Provide the (X, Y) coordinate of the cell's center where the given text is located.  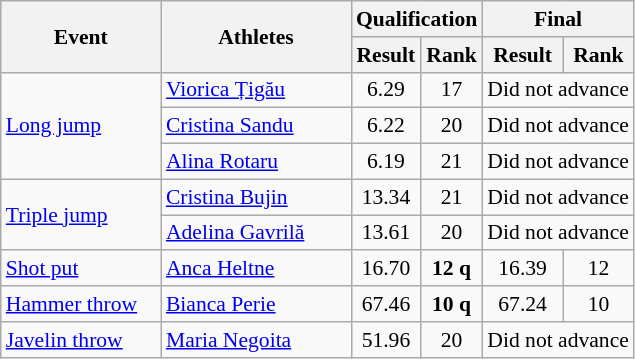
6.29 (386, 90)
6.19 (386, 162)
67.24 (522, 304)
10 (598, 304)
17 (452, 90)
16.70 (386, 269)
Bianca Perie (256, 304)
Maria Negoita (256, 340)
Final (558, 19)
Javelin throw (81, 340)
Cristina Sandu (256, 126)
Anca Heltne (256, 269)
Cristina Bujin (256, 197)
Alina Rotaru (256, 162)
Viorica Țigău (256, 90)
10 q (452, 304)
51.96 (386, 340)
Long jump (81, 126)
Adelina Gavrilă (256, 233)
Hammer throw (81, 304)
13.61 (386, 233)
13.34 (386, 197)
67.46 (386, 304)
12 q (452, 269)
Shot put (81, 269)
16.39 (522, 269)
6.22 (386, 126)
Event (81, 36)
Athletes (256, 36)
Triple jump (81, 214)
Qualification (416, 19)
12 (598, 269)
